Capture the cell that displays the provided text and extract its [x, y] central coordinate. 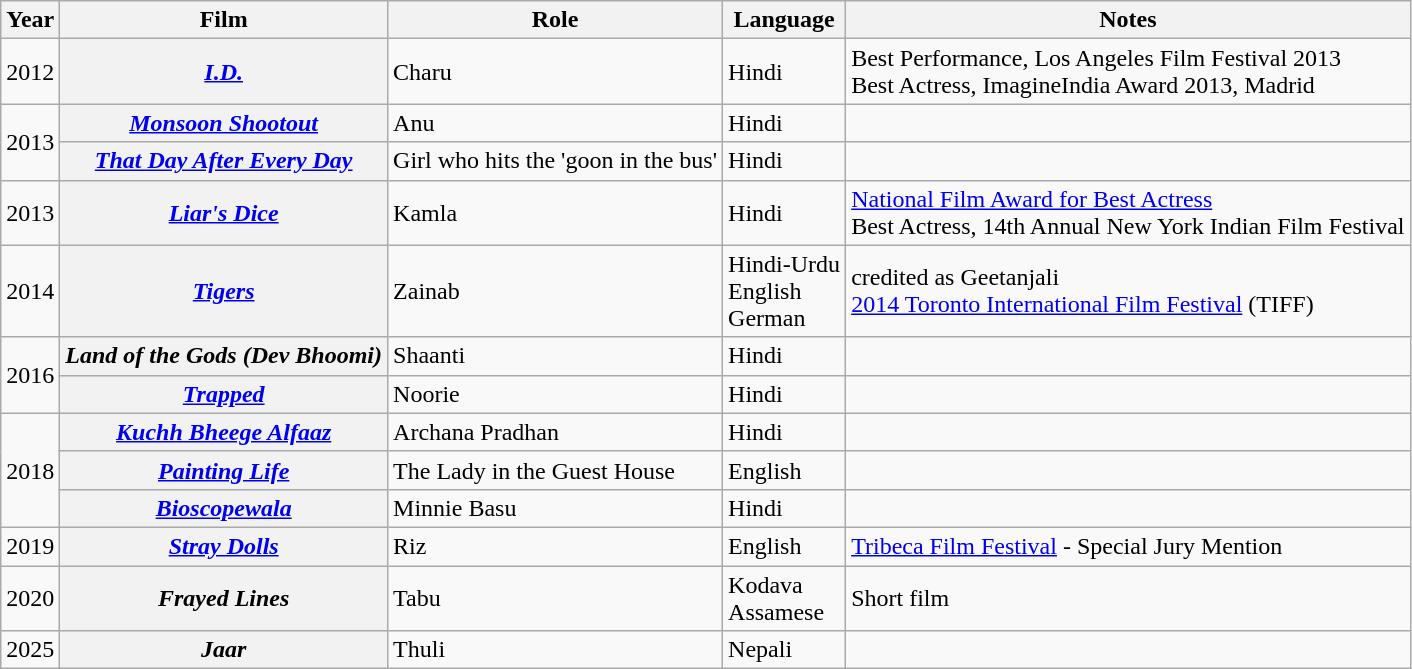
2020 [30, 598]
Kamla [556, 212]
Zainab [556, 291]
Kuchh Bheege Alfaaz [224, 432]
2018 [30, 470]
Tribeca Film Festival - Special Jury Mention [1128, 546]
Anu [556, 123]
Painting Life [224, 470]
2025 [30, 650]
Girl who hits the 'goon in the bus' [556, 161]
Role [556, 20]
Noorie [556, 394]
Liar's Dice [224, 212]
Trapped [224, 394]
The Lady in the Guest House [556, 470]
Year [30, 20]
2016 [30, 375]
Nepali [784, 650]
National Film Award for Best ActressBest Actress, 14th Annual New York Indian Film Festival [1128, 212]
Notes [1128, 20]
Best Performance, Los Angeles Film Festival 2013Best Actress, ImagineIndia Award 2013, Madrid [1128, 72]
2014 [30, 291]
Jaar [224, 650]
Charu [556, 72]
2012 [30, 72]
Land of the Gods (Dev Bhoomi) [224, 356]
credited as Geetanjali2014 Toronto International Film Festival (TIFF) [1128, 291]
Language [784, 20]
Riz [556, 546]
Archana Pradhan [556, 432]
Bioscopewala [224, 508]
Stray Dolls [224, 546]
That Day After Every Day [224, 161]
Shaanti [556, 356]
2019 [30, 546]
KodavaAssamese [784, 598]
Monsoon Shootout [224, 123]
Film [224, 20]
Thuli [556, 650]
Minnie Basu [556, 508]
Tigers [224, 291]
Frayed Lines [224, 598]
Hindi-UrduEnglishGerman [784, 291]
I.D. [224, 72]
Tabu [556, 598]
Short film [1128, 598]
